Detect which cell encompasses the target text, then output its [x, y] center coordinate. 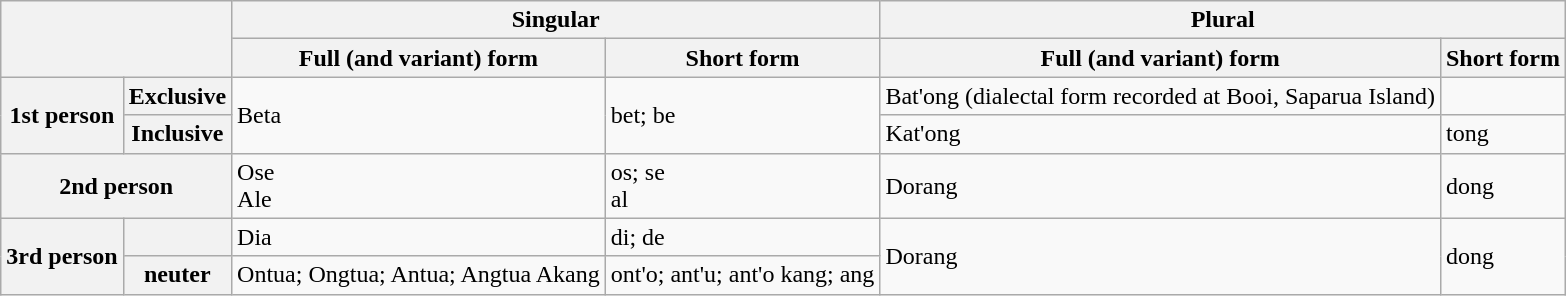
Plural [1223, 20]
Exclusive [177, 96]
os; seal [742, 186]
tong [1502, 134]
2nd person [116, 186]
Singular [556, 20]
neuter [177, 275]
bet; be [742, 115]
Beta [419, 115]
Bat'ong (dialectal form recorded at Booi, Saparua Island) [1160, 96]
Dia [419, 237]
Kat'ong [1160, 134]
3rd person [62, 256]
OseAle [419, 186]
Ontua; Ongtua; Antua; Angtua Akang [419, 275]
ont'o; ant'u; ant'o kang; ang [742, 275]
Inclusive [177, 134]
1st person [62, 115]
di; de [742, 237]
